For the text-containing cell, return its midpoint in (x, y) coordinate format. 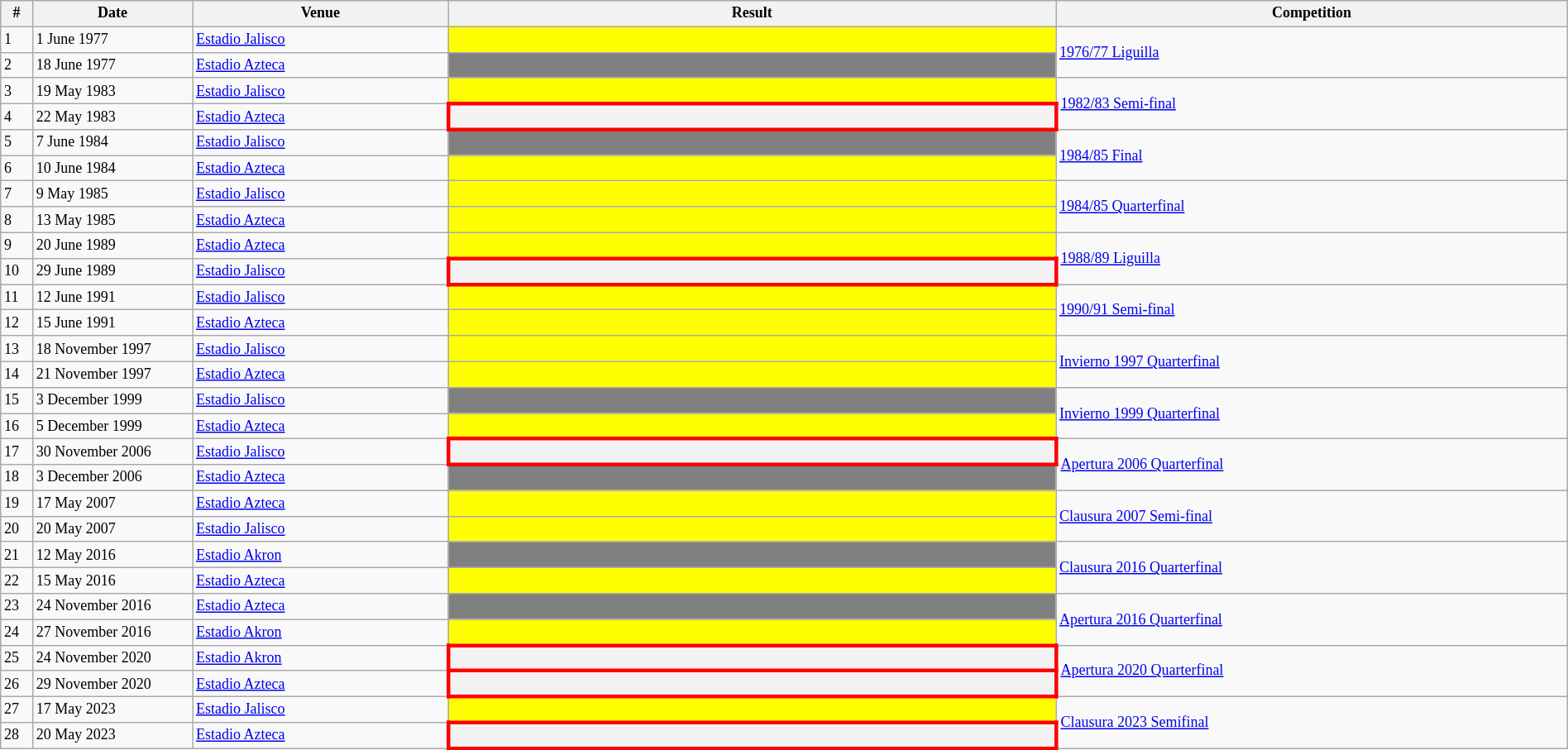
21 November 1997 (112, 374)
13 May 1985 (112, 220)
5 December 1999 (112, 427)
16 (17, 427)
6 (17, 169)
19 May 1983 (112, 91)
10 June 1984 (112, 169)
25 (17, 658)
20 June 1989 (112, 245)
18 November 1997 (112, 349)
9 (17, 245)
2 (17, 64)
7 (17, 193)
11 (17, 298)
29 June 1989 (112, 271)
26 (17, 683)
24 November 2016 (112, 607)
20 (17, 529)
Apertura 2020 Quarterfinal (1312, 671)
15 May 2016 (112, 580)
15 (17, 400)
18 June 1977 (112, 64)
Clausura 2016 Quarterfinal (1312, 567)
18 (17, 478)
Result (753, 13)
Invierno 1999 Quarterfinal (1312, 413)
3 December 1999 (112, 400)
20 May 2007 (112, 529)
1982/83 Semi-final (1312, 103)
17 May 2007 (112, 503)
Apertura 2006 Quarterfinal (1312, 465)
19 (17, 503)
Clausura 2007 Semi-final (1312, 516)
# (17, 13)
27 November 2016 (112, 632)
3 December 2006 (112, 478)
9 May 1985 (112, 193)
1 (17, 40)
17 May 2023 (112, 709)
3 (17, 91)
5 (17, 142)
17 (17, 451)
20 May 2023 (112, 736)
1984/85 Final (1312, 155)
1984/85 Quarterfinal (1312, 207)
27 (17, 709)
23 (17, 607)
14 (17, 374)
29 November 2020 (112, 683)
24 (17, 632)
1990/91 Semi-final (1312, 310)
30 November 2006 (112, 451)
21 (17, 554)
Apertura 2016 Quarterfinal (1312, 619)
24 November 2020 (112, 658)
Venue (321, 13)
10 (17, 271)
1988/89 Liguilla (1312, 258)
13 (17, 349)
12 May 2016 (112, 554)
Clausura 2023 Semifinal (1312, 722)
12 (17, 322)
12 June 1991 (112, 298)
Invierno 1997 Quarterfinal (1312, 361)
22 (17, 580)
1 June 1977 (112, 40)
7 June 1984 (112, 142)
22 May 1983 (112, 116)
4 (17, 116)
1976/77 Liguilla (1312, 52)
15 June 1991 (112, 322)
28 (17, 736)
Date (112, 13)
Competition (1312, 13)
8 (17, 220)
